Identify which cell holds the provided text, then report its [x, y] central coordinate. 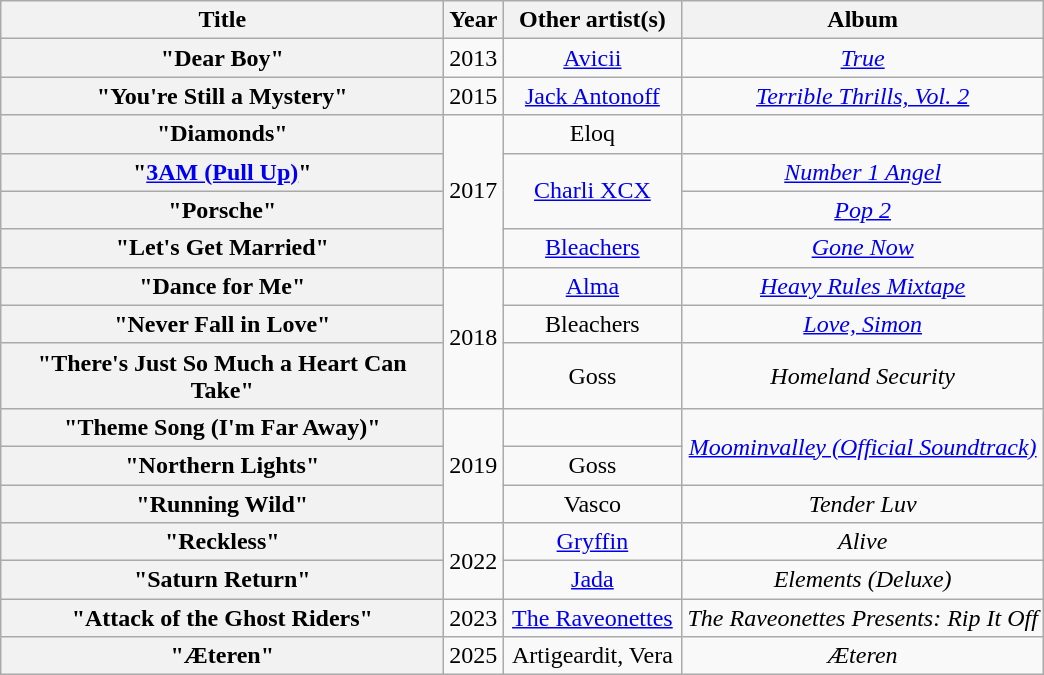
Love, Simon [862, 324]
Eloq [592, 134]
Terrible Thrills, Vol. 2 [862, 96]
True [862, 58]
Other artist(s) [592, 20]
Heavy Rules Mixtape [862, 286]
2018 [474, 338]
"Dance for Me" [222, 286]
"Porsche" [222, 210]
"Northern Lights" [222, 465]
2013 [474, 58]
"Never Fall in Love" [222, 324]
Homeland Security [862, 376]
Elements (Deluxe) [862, 580]
2025 [474, 656]
Æteren [862, 656]
2015 [474, 96]
"Dear Boy" [222, 58]
Jack Antonoff [592, 96]
2017 [474, 191]
Tender Luv [862, 503]
2023 [474, 618]
Year [474, 20]
Title [222, 20]
"There's Just So Much a Heart Can Take" [222, 376]
"Reckless" [222, 542]
Moominvalley (Official Soundtrack) [862, 446]
Artigeardit, Vera [592, 656]
"Let's Get Married" [222, 248]
"Attack of the Ghost Riders" [222, 618]
"Theme Song (I'm Far Away)" [222, 427]
"Æteren" [222, 656]
Number 1 Angel [862, 172]
Gone Now [862, 248]
Jada [592, 580]
Album [862, 20]
Alma [592, 286]
Vasco [592, 503]
"3AM (Pull Up)" [222, 172]
The Raveonettes [592, 618]
The Raveonettes Presents: Rip It Off [862, 618]
Gryffin [592, 542]
"Diamonds" [222, 134]
"Saturn Return" [222, 580]
Avicii [592, 58]
2022 [474, 561]
Pop 2 [862, 210]
Alive [862, 542]
"You're Still a Mystery" [222, 96]
"Running Wild" [222, 503]
Charli XCX [592, 191]
2019 [474, 465]
